Search for the cell housing the specified text and yield its (X, Y) center coordinate. 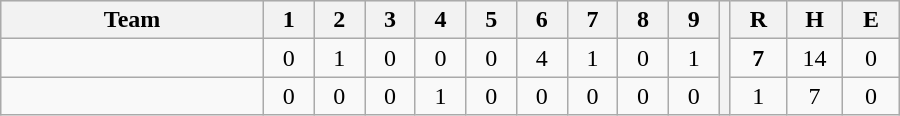
H (814, 20)
Team (132, 20)
8 (644, 20)
14 (814, 58)
6 (542, 20)
R (758, 20)
E (872, 20)
5 (492, 20)
9 (694, 20)
3 (390, 20)
2 (340, 20)
